Return (x, y) of the center of cell containing provided text 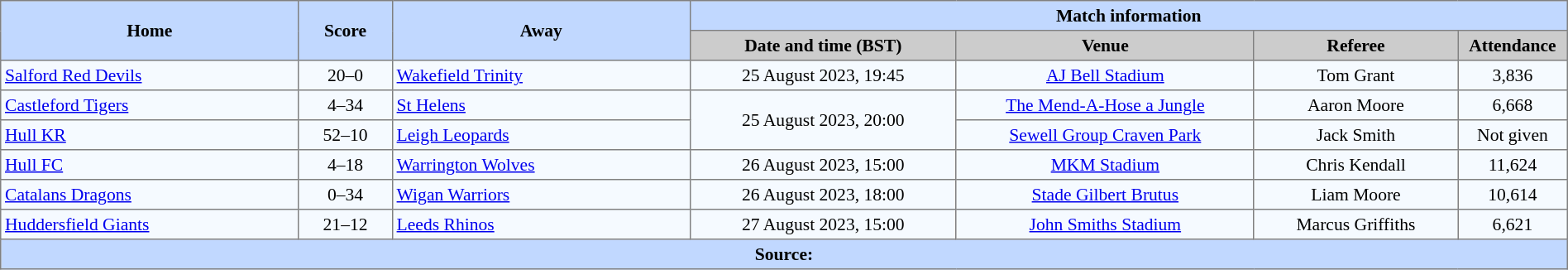
6,668 (1513, 105)
26 August 2023, 15:00 (823, 165)
Score (346, 31)
Wakefield Trinity (541, 75)
Source: (784, 254)
0–34 (346, 195)
Tom Grant (1355, 75)
Match information (1128, 16)
Warrington Wolves (541, 165)
11,624 (1513, 165)
Jack Smith (1355, 135)
26 August 2023, 18:00 (823, 195)
Referee (1355, 46)
Castleford Tigers (150, 105)
Huddersfield Giants (150, 224)
4–34 (346, 105)
Attendance (1513, 46)
AJ Bell Stadium (1105, 75)
20–0 (346, 75)
St Helens (541, 105)
21–12 (346, 224)
The Mend-A-Hose a Jungle (1105, 105)
Not given (1513, 135)
John Smiths Stadium (1105, 224)
Leigh Leopards (541, 135)
52–10 (346, 135)
25 August 2023, 19:45 (823, 75)
Hull KR (150, 135)
Home (150, 31)
Stade Gilbert Brutus (1105, 195)
Leeds Rhinos (541, 224)
Catalans Dragons (150, 195)
Wigan Warriors (541, 195)
Hull FC (150, 165)
Away (541, 31)
Salford Red Devils (150, 75)
Marcus Griffiths (1355, 224)
3,836 (1513, 75)
25 August 2023, 20:00 (823, 120)
MKM Stadium (1105, 165)
4–18 (346, 165)
27 August 2023, 15:00 (823, 224)
Sewell Group Craven Park (1105, 135)
Liam Moore (1355, 195)
10,614 (1513, 195)
Date and time (BST) (823, 46)
Venue (1105, 46)
Chris Kendall (1355, 165)
Aaron Moore (1355, 105)
6,621 (1513, 224)
